Detect which cell encompasses the target text, then output its [X, Y] center coordinate. 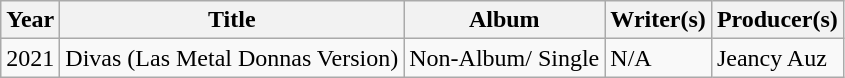
Year [30, 20]
Producer(s) [777, 20]
Divas (Las Metal Donnas Version) [232, 58]
Album [504, 20]
2021 [30, 58]
Jeancy Auz [777, 58]
Title [232, 20]
Non-Album/ Single [504, 58]
N/A [658, 58]
Writer(s) [658, 20]
